Pinpoint the cell where the given text exists, returning its (x, y) midpoint coordinate. 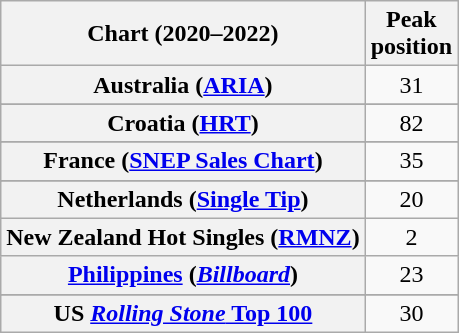
82 (411, 123)
20 (411, 199)
2 (411, 237)
23 (411, 275)
Chart (2020–2022) (183, 34)
Croatia (HRT) (183, 123)
US Rolling Stone Top 100 (183, 313)
Philippines (Billboard) (183, 275)
30 (411, 313)
35 (411, 161)
Netherlands (Single Tip) (183, 199)
Australia (ARIA) (183, 85)
France (SNEP Sales Chart) (183, 161)
Peakposition (411, 34)
31 (411, 85)
New Zealand Hot Singles (RMNZ) (183, 237)
